Determine the [x, y] coordinate at the center of the cell enclosing the given text.  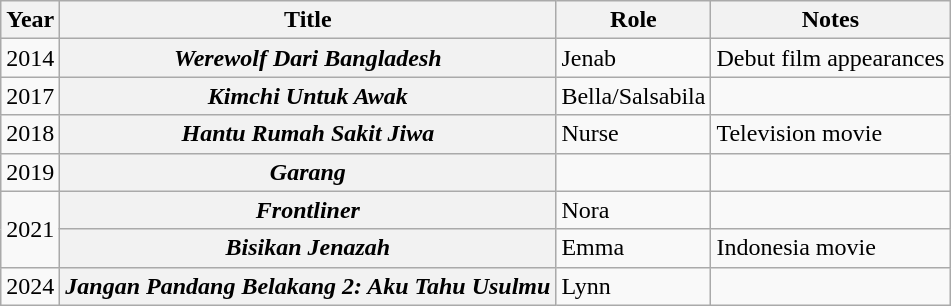
Nurse [634, 134]
2017 [30, 96]
Year [30, 20]
Debut film appearances [830, 58]
Notes [830, 20]
2018 [30, 134]
2024 [30, 286]
2014 [30, 58]
Jangan Pandang Belakang 2: Aku Tahu Usulmu [308, 286]
Werewolf Dari Bangladesh [308, 58]
Bella/Salsabila [634, 96]
Garang [308, 172]
2019 [30, 172]
Television movie [830, 134]
Indonesia movie [830, 248]
Jenab [634, 58]
Hantu Rumah Sakit Jiwa [308, 134]
Emma [634, 248]
Bisikan Jenazah [308, 248]
Title [308, 20]
Frontliner [308, 210]
Lynn [634, 286]
Nora [634, 210]
2021 [30, 229]
Kimchi Untuk Awak [308, 96]
Role [634, 20]
